From the cell containing the given text, extract its center point as (x, y) coordinate. 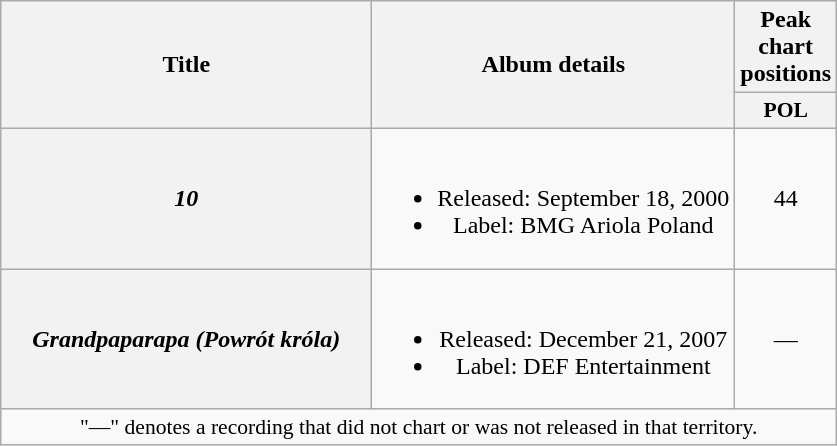
— (786, 338)
44 (786, 198)
Album details (554, 65)
Released: September 18, 2000Label: BMG Ariola Poland (554, 198)
Released: December 21, 2007Label: DEF Entertainment (554, 338)
Peak chart positions (786, 47)
"—" denotes a recording that did not chart or was not released in that territory. (419, 427)
POL (786, 111)
Grandpaparapa (Powrót króla) (186, 338)
Title (186, 65)
10 (186, 198)
